Provide the [x, y] coordinate of the cell's center where the given text is located.  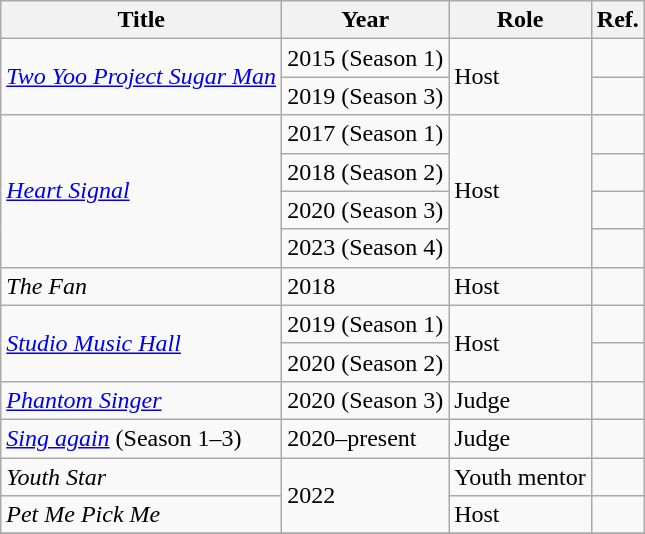
Role [520, 20]
2018 [366, 286]
Year [366, 20]
2017 (Season 1) [366, 134]
Sing again (Season 1–3) [142, 438]
Ref. [618, 20]
Youth Star [142, 477]
2018 (Season 2) [366, 172]
2020–present [366, 438]
Two Yoo Project Sugar Man [142, 77]
The Fan [142, 286]
Title [142, 20]
Phantom Singer [142, 400]
Studio Music Hall [142, 343]
Heart Signal [142, 191]
2020 (Season 2) [366, 362]
Pet Me Pick Me [142, 515]
2019 (Season 3) [366, 96]
Youth mentor [520, 477]
2022 [366, 496]
2015 (Season 1) [366, 58]
2019 (Season 1) [366, 324]
2023 (Season 4) [366, 248]
